Search for the cell housing the specified text and yield its (X, Y) center coordinate. 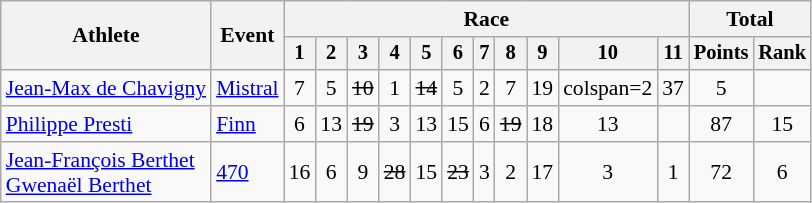
colspan=2 (608, 88)
37 (673, 88)
Rank (782, 54)
Jean-Max de Chavigny (106, 88)
18 (542, 124)
Jean-François BerthetGwenaël Berthet (106, 172)
470 (247, 172)
87 (721, 124)
Total (750, 19)
Athlete (106, 36)
16 (300, 172)
28 (395, 172)
4 (395, 54)
23 (458, 172)
Philippe Presti (106, 124)
14 (426, 88)
8 (511, 54)
Finn (247, 124)
17 (542, 172)
Mistral (247, 88)
Points (721, 54)
Event (247, 36)
11 (673, 54)
Race (486, 19)
72 (721, 172)
